For the text-containing cell, return its midpoint in (x, y) coordinate format. 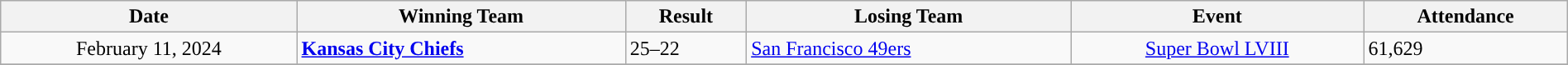
61,629 (1465, 48)
Super Bowl LVIII (1217, 48)
Result (686, 17)
February 11, 2024 (149, 48)
Event (1217, 17)
Kansas City Chiefs (461, 48)
San Francisco 49ers (909, 48)
Date (149, 17)
Winning Team (461, 17)
Losing Team (909, 17)
Attendance (1465, 17)
25–22 (686, 48)
